Search for the cell housing the specified text and yield its (x, y) center coordinate. 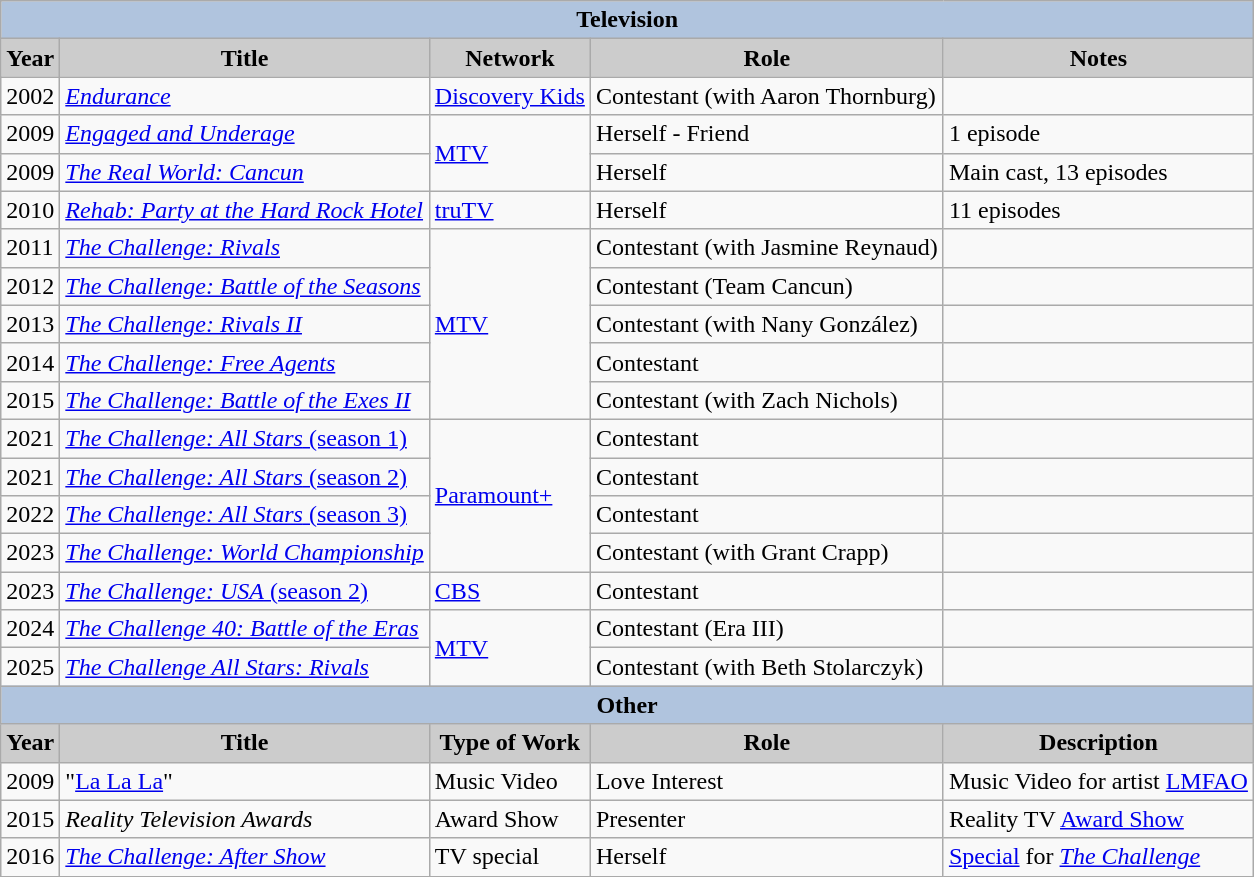
2013 (30, 324)
Endurance (245, 96)
Music Video (510, 781)
Paramount+ (510, 495)
Love Interest (766, 781)
Contestant (with Aaron Thornburg) (766, 96)
Description (1098, 743)
2012 (30, 286)
Main cast, 13 episodes (1098, 172)
Notes (1098, 58)
The Challenge: Rivals (245, 248)
The Challenge 40: Battle of the Eras (245, 629)
Contestant (with Grant Crapp) (766, 553)
Special for The Challenge (1098, 857)
The Challenge All Stars: Rivals (245, 667)
The Challenge: Free Agents (245, 362)
The Challenge: Battle of the Seasons (245, 286)
truTV (510, 210)
2016 (30, 857)
Reality Television Awards (245, 819)
Award Show (510, 819)
2014 (30, 362)
The Challenge: All Stars (season 1) (245, 438)
2025 (30, 667)
Network (510, 58)
2011 (30, 248)
1 episode (1098, 134)
2010 (30, 210)
"La La La" (245, 781)
2022 (30, 515)
Contestant (with Zach Nichols) (766, 400)
Contestant (with Beth Stolarczyk) (766, 667)
The Challenge: World Championship (245, 553)
Other (628, 705)
Contestant (Era III) (766, 629)
Contestant (with Nany González) (766, 324)
Engaged and Underage (245, 134)
Television (628, 20)
Reality TV Award Show (1098, 819)
Contestant (Team Cancun) (766, 286)
CBS (510, 591)
Rehab: Party at the Hard Rock Hotel (245, 210)
The Real World: Cancun (245, 172)
The Challenge: USA (season 2) (245, 591)
The Challenge: Battle of the Exes II (245, 400)
The Challenge: After Show (245, 857)
2002 (30, 96)
Discovery Kids (510, 96)
Music Video for artist LMFAO (1098, 781)
Type of Work (510, 743)
2024 (30, 629)
The Challenge: All Stars (season 3) (245, 515)
The Challenge: Rivals II (245, 324)
Contestant (with Jasmine Reynaud) (766, 248)
Herself - Friend (766, 134)
The Challenge: All Stars (season 2) (245, 477)
TV special (510, 857)
11 episodes (1098, 210)
Presenter (766, 819)
